Detect which cell encompasses the target text, then output its [x, y] center coordinate. 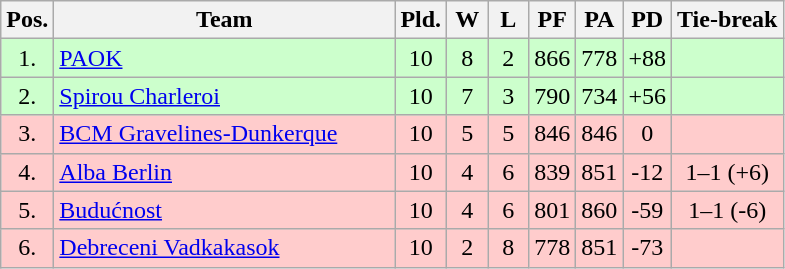
L [508, 20]
734 [600, 96]
839 [552, 172]
Pld. [421, 20]
866 [552, 58]
PAOK [224, 58]
1. [28, 58]
PD [648, 20]
+56 [648, 96]
3 [508, 96]
3. [28, 134]
0 [648, 134]
Debreceni Vadkakasok [224, 248]
PA [600, 20]
6. [28, 248]
Tie-break [727, 20]
Budućnost [224, 210]
2. [28, 96]
4. [28, 172]
801 [552, 210]
BCM Gravelines-Dunkerque [224, 134]
1–1 (-6) [727, 210]
Spirou Charleroi [224, 96]
Pos. [28, 20]
W [468, 20]
5. [28, 210]
7 [468, 96]
-59 [648, 210]
-12 [648, 172]
860 [600, 210]
+88 [648, 58]
1–1 (+6) [727, 172]
PF [552, 20]
Team [224, 20]
Alba Berlin [224, 172]
790 [552, 96]
-73 [648, 248]
